For the text-containing cell, return its midpoint in [X, Y] coordinate format. 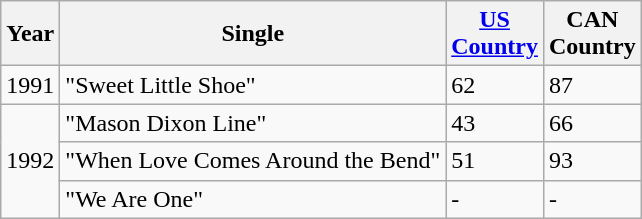
Single [253, 34]
"When Love Comes Around the Bend" [253, 161]
51 [495, 161]
93 [592, 161]
1991 [30, 85]
"We Are One" [253, 199]
1992 [30, 161]
87 [592, 85]
Year [30, 34]
43 [495, 123]
USCountry [495, 34]
62 [495, 85]
"Sweet Little Shoe" [253, 85]
CANCountry [592, 34]
"Mason Dixon Line" [253, 123]
66 [592, 123]
